Find where the given text appears and provide that cell's center as (x, y) coordinate. 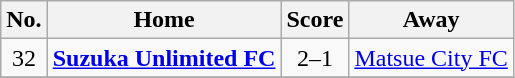
No. (24, 20)
Away (431, 20)
2–1 (315, 58)
Home (164, 20)
Score (315, 20)
Matsue City FC (431, 58)
32 (24, 58)
Suzuka Unlimited FC (164, 58)
